Return [x, y] of the center of cell containing provided text 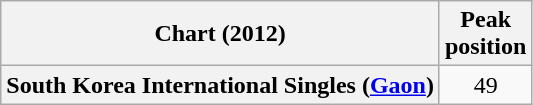
Peakposition [485, 34]
Chart (2012) [220, 34]
South Korea International Singles (Gaon) [220, 85]
49 [485, 85]
